For the text-containing cell, return its midpoint in [X, Y] coordinate format. 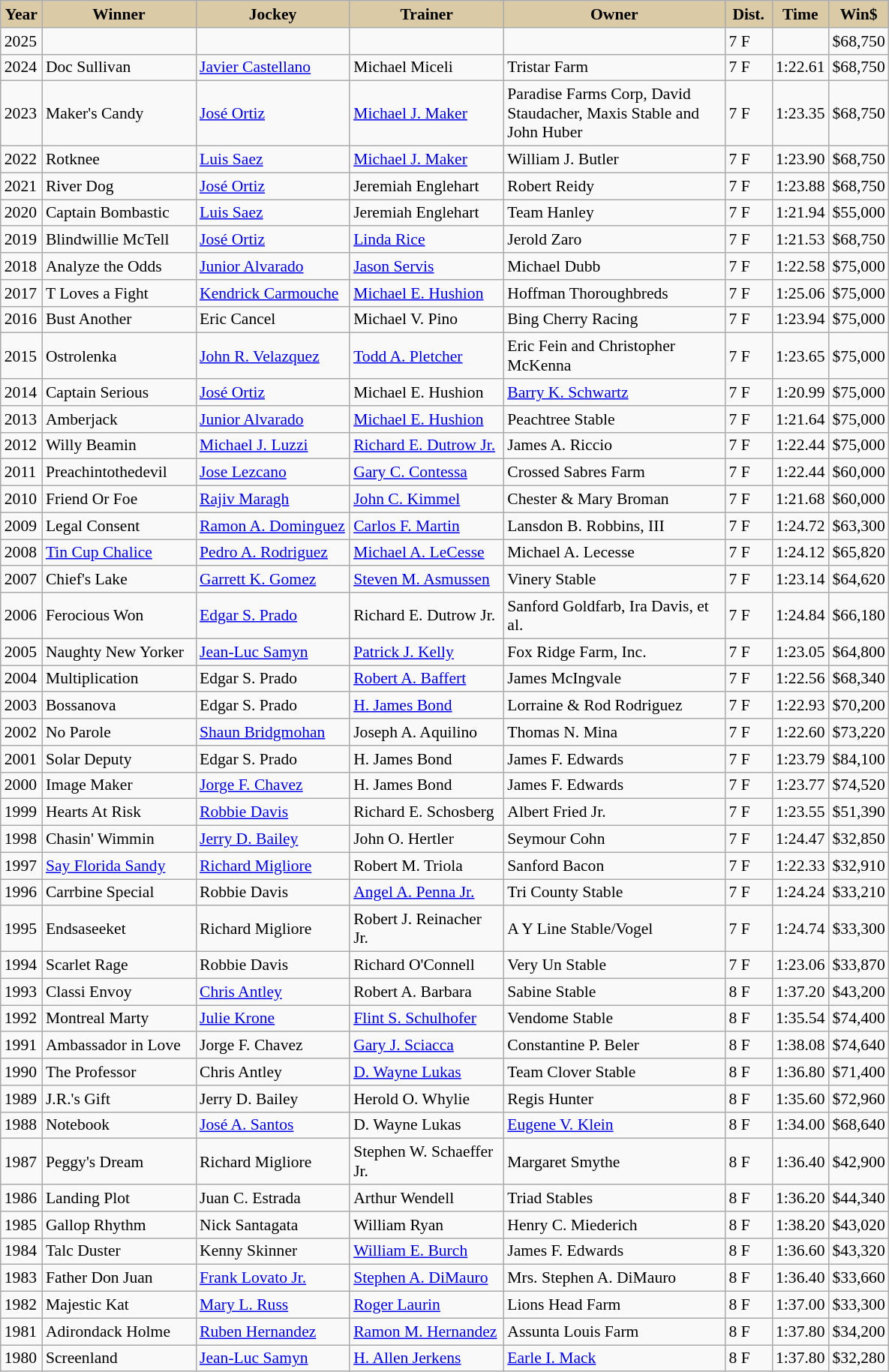
Assunta Louis Farm [614, 1331]
Robert A. Barbara [426, 992]
Bust Another [119, 320]
Analyze the Odds [119, 266]
1:24.12 [800, 553]
Classi Envoy [119, 992]
1999 [21, 812]
Lansdon B. Robbins, III [614, 526]
Henry C. Miederich [614, 1225]
$44,340 [858, 1198]
$74,400 [858, 1019]
$65,820 [858, 553]
$43,320 [858, 1251]
Constantine P. Beler [614, 1046]
José A. Santos [273, 1125]
$32,850 [858, 839]
Montreal Marty [119, 1019]
1:22.56 [800, 679]
2017 [21, 293]
1:34.00 [800, 1125]
James McIngvale [614, 679]
Landing Plot [119, 1198]
Stephen A. DiMauro [426, 1278]
1:24.47 [800, 839]
1:23.55 [800, 812]
Roger Laurin [426, 1305]
Michael Miceli [426, 68]
1980 [21, 1358]
Lorraine & Rod Rodriguez [614, 706]
Eugene V. Klein [614, 1125]
1:23.05 [800, 652]
1:35.60 [800, 1099]
Jose Lezcano [273, 473]
1:35.54 [800, 1019]
Chief's Lake [119, 580]
Willy Beamin [119, 446]
1:22.58 [800, 266]
A Y Line Stable/Vogel [614, 929]
Bing Cherry Racing [614, 320]
2005 [21, 652]
Seymour Cohn [614, 839]
1995 [21, 929]
Doc Sullivan [119, 68]
2006 [21, 615]
Blindwillie McTell [119, 240]
Sanford Bacon [614, 866]
Captain Serious [119, 392]
Michael Dubb [614, 266]
Paradise Farms Corp, David Staudacher, Maxis Stable and John Huber [614, 114]
1:23.79 [800, 759]
$43,200 [858, 992]
Hoffman Thoroughbreds [614, 293]
Rajiv Maragh [273, 500]
Hearts At Risk [119, 812]
Robert A. Baffert [426, 679]
1:24.72 [800, 526]
Pedro A. Rodriguez [273, 553]
Michael J. Luzzi [273, 446]
Crossed Sabres Farm [614, 473]
1991 [21, 1046]
2007 [21, 580]
2013 [21, 419]
Trainer [426, 14]
2003 [21, 706]
1:20.99 [800, 392]
Albert Fried Jr. [614, 812]
Multiplication [119, 679]
Jockey [273, 14]
Michael V. Pino [426, 320]
John C. Kimmel [426, 500]
Ramon A. Dominguez [273, 526]
1984 [21, 1251]
Herold O. Whylie [426, 1099]
Gary C. Contessa [426, 473]
Peggy's Dream [119, 1161]
Juan C. Estrada [273, 1198]
Mrs. Stephen A. DiMauro [614, 1278]
Stephen W. Schaeffer Jr. [426, 1161]
1:25.06 [800, 293]
2016 [21, 320]
1:23.35 [800, 114]
Majestic Kat [119, 1305]
Richard E. Schosberg [426, 812]
Team Hanley [614, 213]
Triad Stables [614, 1198]
1:23.94 [800, 320]
Tristar Farm [614, 68]
Ambassador in Love [119, 1046]
Tri County Stable [614, 893]
1:37.20 [800, 992]
$68,340 [858, 679]
1997 [21, 866]
1:37.00 [800, 1305]
Image Maker [119, 785]
James A. Riccio [614, 446]
Adirondack Holme [119, 1331]
H. Allen Jerkens [426, 1358]
Friend Or Foe [119, 500]
1:36.20 [800, 1198]
Screenland [119, 1358]
Sabine Stable [614, 992]
1990 [21, 1072]
William J. Butler [614, 160]
Legal Consent [119, 526]
Captain Bombastic [119, 213]
Joseph A. Aquilino [426, 732]
Chasin' Wimmin [119, 839]
Mary L. Russ [273, 1305]
Amberjack [119, 419]
$32,280 [858, 1358]
1985 [21, 1225]
Ostrolenka [119, 356]
The Professor [119, 1072]
$33,210 [858, 893]
2001 [21, 759]
Scarlet Rage [119, 965]
Richard O'Connell [426, 965]
1:24.24 [800, 893]
2012 [21, 446]
$43,020 [858, 1225]
2023 [21, 114]
Lions Head Farm [614, 1305]
$51,390 [858, 812]
T Loves a Fight [119, 293]
Team Clover Stable [614, 1072]
John O. Hertler [426, 839]
Earle I. Mack [614, 1358]
Robert J. Reinacher Jr. [426, 929]
$70,200 [858, 706]
Naughty New Yorker [119, 652]
$55,000 [858, 213]
Thomas N. Mina [614, 732]
Fox Ridge Farm, Inc. [614, 652]
$66,180 [858, 615]
2025 [21, 41]
$33,660 [858, 1278]
Notebook [119, 1125]
Owner [614, 14]
Win$ [858, 14]
1982 [21, 1305]
Vendome Stable [614, 1019]
Ramon M. Hernandez [426, 1331]
$74,520 [858, 785]
2011 [21, 473]
Father Don Juan [119, 1278]
Solar Deputy [119, 759]
$33,870 [858, 965]
1:22.93 [800, 706]
1986 [21, 1198]
1996 [21, 893]
$68,640 [858, 1125]
River Dog [119, 186]
1:22.61 [800, 68]
Patrick J. Kelly [426, 652]
1988 [21, 1125]
$32,910 [858, 866]
Shaun Bridgmohan [273, 732]
1:38.20 [800, 1225]
Kendrick Carmouche [273, 293]
$34,200 [858, 1331]
1:21.64 [800, 419]
John R. Velazquez [273, 356]
$84,100 [858, 759]
Eric Cancel [273, 320]
Angel A. Penna Jr. [426, 893]
1:21.94 [800, 213]
Ruben Hernandez [273, 1331]
Eric Fein and Christopher McKenna [614, 356]
Ferocious Won [119, 615]
$72,960 [858, 1099]
Garrett K. Gomez [273, 580]
J.R.'s Gift [119, 1099]
Linda Rice [426, 240]
Gallop Rhythm [119, 1225]
Talc Duster [119, 1251]
Say Florida Sandy [119, 866]
1983 [21, 1278]
Regis Hunter [614, 1099]
2019 [21, 240]
Margaret Smythe [614, 1161]
Winner [119, 14]
Bossanova [119, 706]
2002 [21, 732]
2000 [21, 785]
2021 [21, 186]
Gary J. Sciacca [426, 1046]
2022 [21, 160]
1989 [21, 1099]
1:24.74 [800, 929]
Barry K. Schwartz [614, 392]
Arthur Wendell [426, 1198]
Javier Castellano [273, 68]
No Parole [119, 732]
1:22.33 [800, 866]
William E. Burch [426, 1251]
Frank Lovato Jr. [273, 1278]
Jerold Zaro [614, 240]
Year [21, 14]
1:23.14 [800, 580]
Steven M. Asmussen [426, 580]
1998 [21, 839]
2008 [21, 553]
1993 [21, 992]
2020 [21, 213]
Preachintothedevil [119, 473]
1987 [21, 1161]
Jason Servis [426, 266]
Carrbine Special [119, 893]
Carlos F. Martin [426, 526]
1:24.84 [800, 615]
Endsaseeket [119, 929]
Kenny Skinner [273, 1251]
1994 [21, 965]
Very Un Stable [614, 965]
Michael A. Lecesse [614, 553]
Maker's Candy [119, 114]
1:21.53 [800, 240]
$71,400 [858, 1072]
Robert Reidy [614, 186]
$42,900 [858, 1161]
Nick Santagata [273, 1225]
2015 [21, 356]
William Ryan [426, 1225]
$63,300 [858, 526]
1:23.88 [800, 186]
1:23.90 [800, 160]
Chester & Mary Broman [614, 500]
Michael A. LeCesse [426, 553]
Sanford Goldfarb, Ira Davis, et al. [614, 615]
Todd A. Pletcher [426, 356]
Flint S. Schulhofer [426, 1019]
Julie Krone [273, 1019]
1:23.06 [800, 965]
Peachtree Stable [614, 419]
Time [800, 14]
2024 [21, 68]
1:21.68 [800, 500]
2018 [21, 266]
1:38.08 [800, 1046]
1992 [21, 1019]
$64,620 [858, 580]
2010 [21, 500]
1981 [21, 1331]
2009 [21, 526]
Robert M. Triola [426, 866]
1:23.77 [800, 785]
1:36.80 [800, 1072]
$73,220 [858, 732]
Dist. [749, 14]
$64,800 [858, 652]
Tin Cup Chalice [119, 553]
$74,640 [858, 1046]
1:36.60 [800, 1251]
1:23.65 [800, 356]
Rotknee [119, 160]
2004 [21, 679]
Vinery Stable [614, 580]
2014 [21, 392]
1:22.60 [800, 732]
